Extract the [x, y] coordinate from the center of the cell holding the provided text.  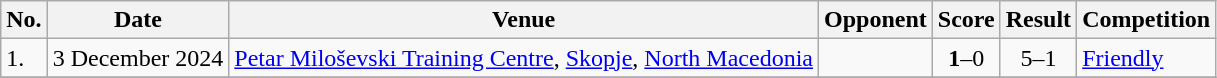
Result [1038, 20]
5–1 [1038, 58]
Score [966, 20]
Date [138, 20]
Petar Miloševski Training Centre, Skopje, North Macedonia [524, 58]
Friendly [1146, 58]
Venue [524, 20]
1–0 [966, 58]
Competition [1146, 20]
No. [24, 20]
Opponent [876, 20]
3 December 2024 [138, 58]
1. [24, 58]
